Scan for the cell matching the given text and deliver its (x, y) coordinate at center. 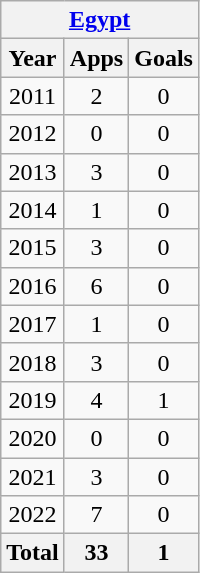
Total (33, 553)
2022 (33, 515)
2017 (33, 324)
2020 (33, 438)
33 (96, 553)
Egypt (100, 20)
2013 (33, 172)
2011 (33, 96)
2 (96, 96)
2016 (33, 286)
2015 (33, 248)
2019 (33, 400)
Year (33, 58)
Apps (96, 58)
2021 (33, 477)
2012 (33, 134)
4 (96, 400)
2018 (33, 362)
Goals (164, 58)
7 (96, 515)
6 (96, 286)
2014 (33, 210)
